Identify which cell holds the provided text, then report its (X, Y) central coordinate. 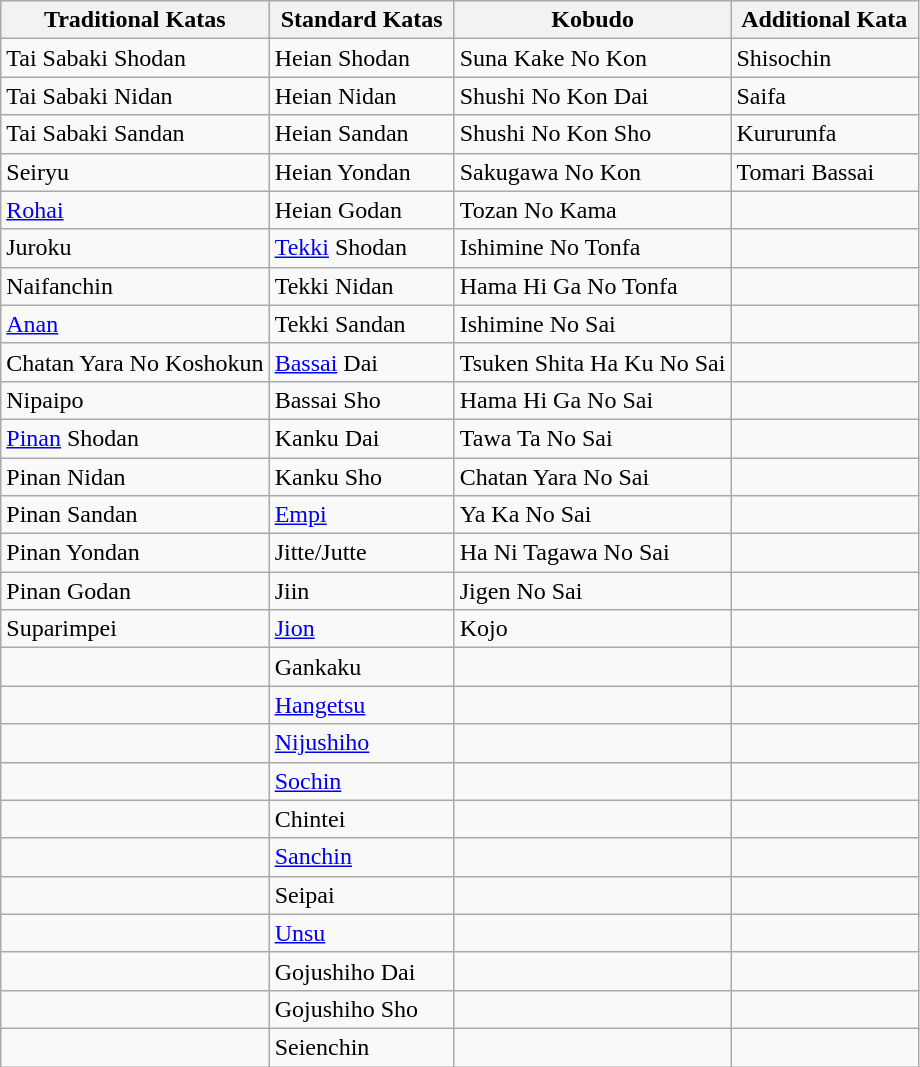
Rohai (135, 210)
Nijushiho (362, 743)
Heian Godan (362, 210)
Tai Sabaki Nidan (135, 96)
Heian Shodan (362, 58)
Hama Hi Ga No Sai (592, 400)
Hama Hi Ga No Tonfa (592, 286)
Saifa (825, 96)
Tai Sabaki Sandan (135, 134)
Ha Ni Tagawa No Sai (592, 553)
Jitte/Jutte (362, 553)
Pinan Nidan (135, 477)
Bassai Dai (362, 362)
Ishimine No Sai (592, 324)
Bassai Sho (362, 400)
Chintei (362, 819)
Chatan Yara No Sai (592, 477)
Gojushiho Dai (362, 971)
Jion (362, 629)
Pinan Godan (135, 591)
Gojushiho Sho (362, 1009)
Tai Sabaki Shodan (135, 58)
Shisochin (825, 58)
Standard Katas (362, 20)
Anan (135, 324)
Kanku Sho (362, 477)
Suparimpei (135, 629)
Ishimine No Tonfa (592, 248)
Ya Ka No Sai (592, 515)
Heian Nidan (362, 96)
Hangetsu (362, 705)
Sochin (362, 781)
Shushi No Kon Sho (592, 134)
Kanku Dai (362, 438)
Sanchin (362, 857)
Sakugawa No Kon (592, 172)
Heian Sandan (362, 134)
Chatan Yara No Koshokun (135, 362)
Naifanchin (135, 286)
Seienchin (362, 1047)
Traditional Katas (135, 20)
Tozan No Kama (592, 210)
Seiryu (135, 172)
Jigen No Sai (592, 591)
Tekki Sandan (362, 324)
Tomari Bassai (825, 172)
Kobudo (592, 20)
Unsu (362, 933)
Kururunfa (825, 134)
Seipai (362, 895)
Tsuken Shita Ha Ku No Sai (592, 362)
Pinan Sandan (135, 515)
Jiin (362, 591)
Empi (362, 515)
Shushi No Kon Dai (592, 96)
Suna Kake No Kon (592, 58)
Gankaku (362, 667)
Tekki Nidan (362, 286)
Kojo (592, 629)
Pinan Shodan (135, 438)
Heian Yondan (362, 172)
Pinan Yondan (135, 553)
Nipaipo (135, 400)
Tawa Ta No Sai (592, 438)
Additional Kata (825, 20)
Tekki Shodan (362, 248)
Juroku (135, 248)
